Output the [X, Y] coordinate of the center of the cell containing the given text.  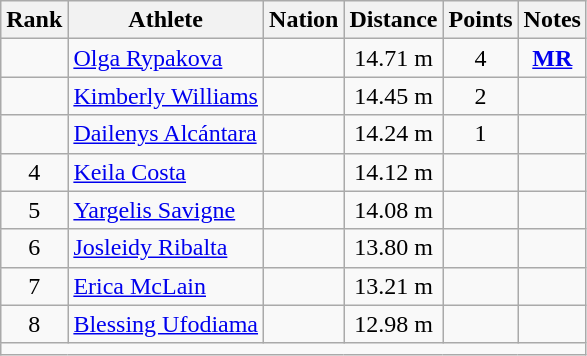
14.24 m [394, 134]
Keila Costa [166, 172]
Olga Rypakova [166, 58]
14.71 m [394, 58]
2 [480, 96]
Yargelis Savigne [166, 210]
8 [34, 324]
Josleidy Ribalta [166, 248]
Notes [552, 20]
6 [34, 248]
7 [34, 286]
14.45 m [394, 96]
13.21 m [394, 286]
MR [552, 58]
Distance [394, 20]
Erica McLain [166, 286]
5 [34, 210]
Dailenys Alcántara [166, 134]
1 [480, 134]
14.12 m [394, 172]
Points [480, 20]
Athlete [166, 20]
14.08 m [394, 210]
Nation [304, 20]
Blessing Ufodiama [166, 324]
12.98 m [394, 324]
13.80 m [394, 248]
Rank [34, 20]
Kimberly Williams [166, 96]
